Identify which cell holds the provided text, then report its [X, Y] central coordinate. 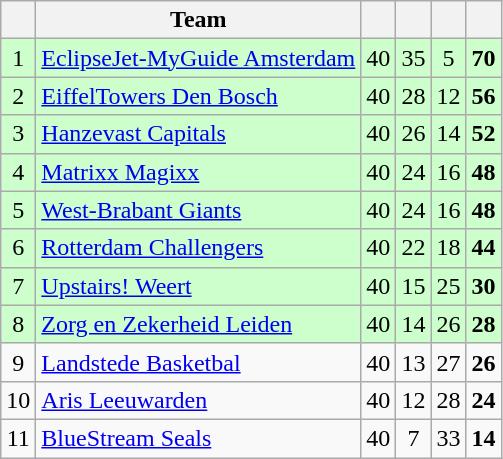
Matrixx Magixx [198, 172]
9 [18, 362]
Team [198, 20]
Hanzevast Capitals [198, 134]
Landstede Basketbal [198, 362]
EclipseJet-MyGuide Amsterdam [198, 58]
13 [414, 362]
22 [414, 248]
BlueStream Seals [198, 438]
44 [484, 248]
35 [414, 58]
56 [484, 96]
52 [484, 134]
33 [448, 438]
11 [18, 438]
30 [484, 286]
West-Brabant Giants [198, 210]
Zorg en Zekerheid Leiden [198, 324]
15 [414, 286]
8 [18, 324]
1 [18, 58]
6 [18, 248]
10 [18, 400]
70 [484, 58]
18 [448, 248]
2 [18, 96]
25 [448, 286]
Rotterdam Challengers [198, 248]
EiffelTowers Den Bosch [198, 96]
Upstairs! Weert [198, 286]
Aris Leeuwarden [198, 400]
4 [18, 172]
3 [18, 134]
27 [448, 362]
